Detect which cell encompasses the target text, then output its (x, y) center coordinate. 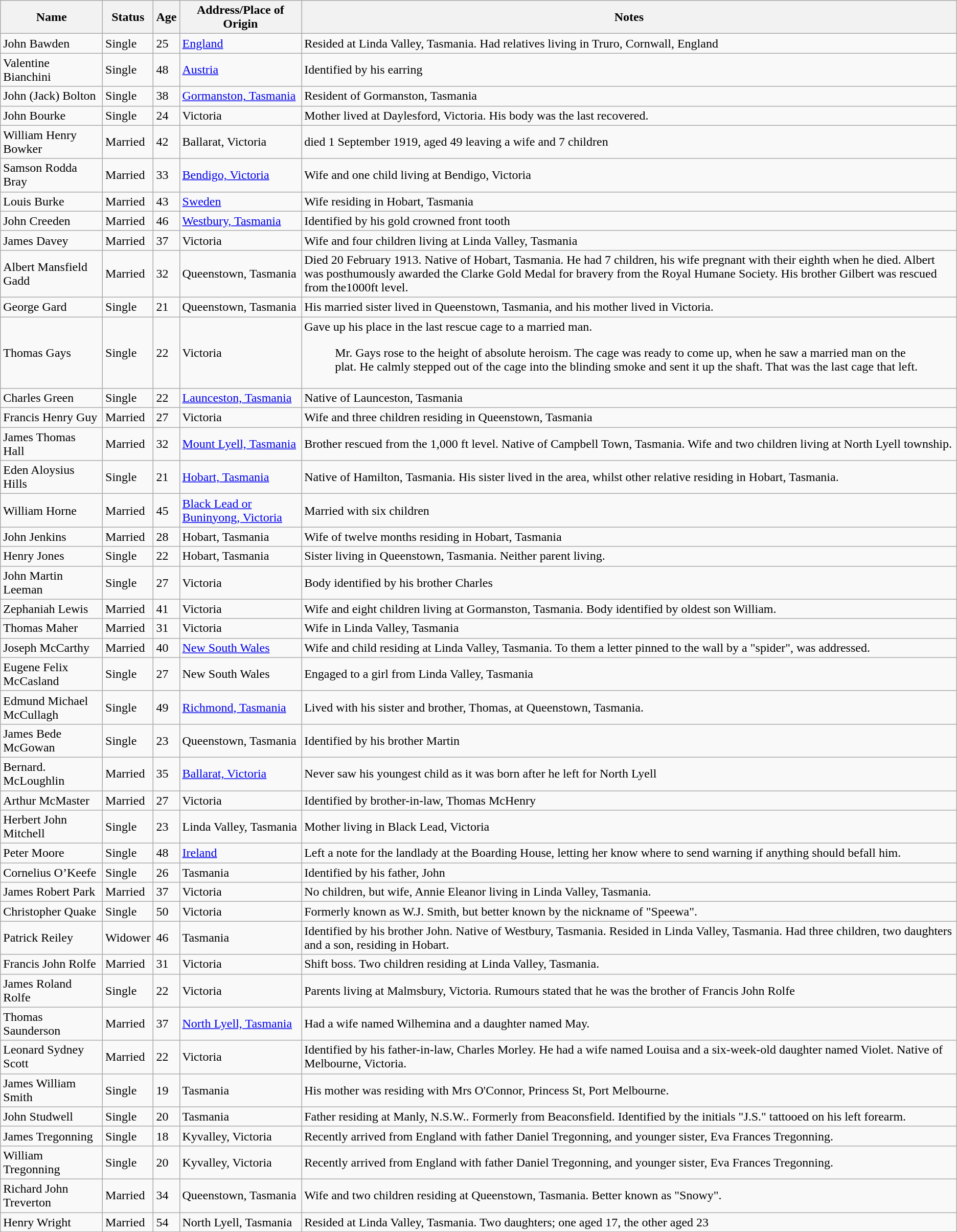
James William Smith (52, 1090)
24 (167, 116)
Edmund Michael McCullagh (52, 708)
died 1 September 1919, aged 49 leaving a wife and 7 children (629, 142)
James Tregonning (52, 1136)
Eden Aloysius Hills (52, 477)
James Thomas Hall (52, 444)
Notes (629, 17)
Bendigo, Victoria (240, 175)
Age (167, 17)
Father residing at Manly, N.S.W.. Formerly from Beaconsfield. Identified by the initials "J.S." tattooed on his left forearm. (629, 1116)
Identified by his father, John (629, 873)
Ireland (240, 853)
Resided at Linda Valley, Tasmania. Had relatives living in Truro, Cornwall, England (629, 43)
Thomas Saunderson (52, 1023)
Albert Mansfield Gadd (52, 273)
John Studwell (52, 1116)
28 (167, 537)
Sister living in Queenstown, Tasmania. Neither parent living. (629, 556)
18 (167, 1136)
Identified by his earring (629, 70)
John Martin Leeman (52, 583)
35 (167, 774)
Westbury, Tasmania (240, 221)
Never saw his youngest child as it was born after he left for North Lyell (629, 774)
33 (167, 175)
Wife and three children residing in Queenstown, Tasmania (629, 418)
James Robert Park (52, 892)
Bernard. McLoughlin (52, 774)
Sweden (240, 201)
Wife and four children living at Linda Valley, Tasmania (629, 240)
Engaged to a girl from Linda Valley, Tasmania (629, 674)
26 (167, 873)
Resided at Linda Valley, Tasmania. Two daughters; one aged 17, the other aged 23 (629, 1222)
Mother living in Black Lead, Victoria (629, 827)
Had a wife named Wilhemina and a daughter named May. (629, 1023)
41 (167, 609)
Wife and eight children living at Gormanston, Tasmania. Body identified by oldest son William. (629, 609)
54 (167, 1222)
John (Jack) Bolton (52, 96)
Gormanston, Tasmania (240, 96)
Richard John Treverton (52, 1195)
Status (128, 17)
Resident of Gormanston, Tasmania (629, 96)
Charles Green (52, 398)
49 (167, 708)
43 (167, 201)
Francis John Rolfe (52, 964)
George Gard (52, 307)
Linda Valley, Tasmania (240, 827)
Austria (240, 70)
Identified by his gold crowned front tooth (629, 221)
Identified by brother-in-law, Thomas McHenry (629, 800)
Thomas Gays (52, 353)
Native of Launceston, Tasmania (629, 398)
Identified by his father-in-law, Charles Morley. He had a wife named Louisa and a six-week-old daughter named Violet. Native of Melbourne, Victoria. (629, 1057)
Louis Burke (52, 201)
25 (167, 43)
Formerly known as W.J. Smith, but better known by the nickname of "Speewa". (629, 911)
Henry Wright (52, 1222)
Wife and two children residing at Queenstown, Tasmania. Better known as "Snowy". (629, 1195)
Wife in Linda Valley, Tasmania (629, 628)
England (240, 43)
Valentine Bianchini (52, 70)
Name (52, 17)
Wife and child residing at Linda Valley, Tasmania. To them a letter pinned to the wall by a "spider", was addressed. (629, 648)
Joseph McCarthy (52, 648)
38 (167, 96)
Samson Rodda Bray (52, 175)
James Davey (52, 240)
Wife residing in Hobart, Tasmania (629, 201)
No children, but wife, Annie Eleanor living in Linda Valley, Tasmania. (629, 892)
Cornelius O’Keefe (52, 873)
Henry Jones (52, 556)
John Bourke (52, 116)
James Roland Rolfe (52, 991)
Brother rescued from the 1,000 ft level. Native of Campbell Town, Tasmania. Wife and two children living at North Lyell township. (629, 444)
Left a note for the landlady at the Boarding House, letting her know where to send warning if anything should befall him. (629, 853)
William Tregonning (52, 1162)
Identified by his brother Martin (629, 740)
James Bede McGowan (52, 740)
John Bawden (52, 43)
Wife and one child living at Bendigo, Victoria (629, 175)
Launceston, Tasmania (240, 398)
Zephaniah Lewis (52, 609)
His married sister lived in Queenstown, Tasmania, and his mother lived in Victoria. (629, 307)
Leonard Sydney Scott (52, 1057)
Patrick Reiley (52, 938)
34 (167, 1195)
Shift boss. Two children residing at Linda Valley, Tasmania. (629, 964)
John Creeden (52, 221)
John Jenkins (52, 537)
45 (167, 510)
Address/Place of Origin (240, 17)
His mother was residing with Mrs O'Connor, Princess St, Port Melbourne. (629, 1090)
Black Lead or Buninyong, Victoria (240, 510)
19 (167, 1090)
Native of Hamilton, Tasmania. His sister lived in the area, whilst other relative residing in Hobart, Tasmania. (629, 477)
42 (167, 142)
William Horne (52, 510)
50 (167, 911)
Francis Henry Guy (52, 418)
Eugene Felix McCasland (52, 674)
Christopher Quake (52, 911)
Thomas Maher (52, 628)
Mount Lyell, Tasmania (240, 444)
Body identified by his brother Charles (629, 583)
William Henry Bowker (52, 142)
Married with six children (629, 510)
Wife of twelve months residing in Hobart, Tasmania (629, 537)
Widower (128, 938)
40 (167, 648)
Arthur McMaster (52, 800)
Herbert John Mitchell (52, 827)
Lived with his sister and brother, Thomas, at Queenstown, Tasmania. (629, 708)
Richmond, Tasmania (240, 708)
Mother lived at Daylesford, Victoria. His body was the last recovered. (629, 116)
Parents living at Malmsbury, Victoria. Rumours stated that he was the brother of Francis John Rolfe (629, 991)
Peter Moore (52, 853)
